Detect which cell encompasses the target text, then output its (x, y) center coordinate. 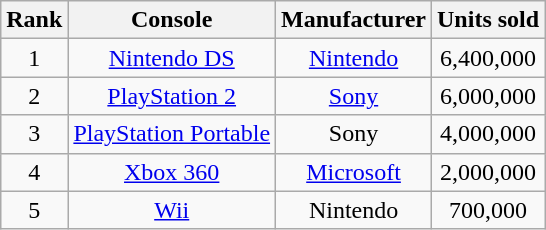
2 (34, 96)
Nintendo DS (172, 58)
5 (34, 210)
Console (172, 20)
Wii (172, 210)
700,000 (488, 210)
4,000,000 (488, 134)
Xbox 360 (172, 172)
Microsoft (354, 172)
6,000,000 (488, 96)
4 (34, 172)
Manufacturer (354, 20)
PlayStation 2 (172, 96)
Rank (34, 20)
PlayStation Portable (172, 134)
1 (34, 58)
2,000,000 (488, 172)
6,400,000 (488, 58)
Units sold (488, 20)
3 (34, 134)
